For the text-containing cell, return its midpoint in [x, y] coordinate format. 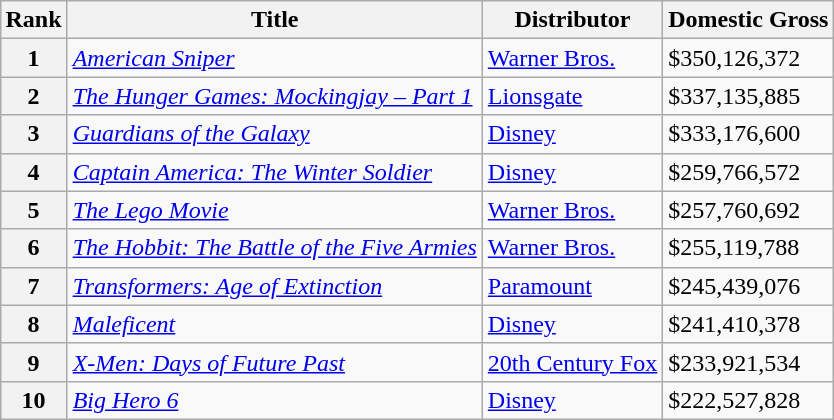
$241,410,378 [748, 324]
4 [34, 172]
5 [34, 210]
Big Hero 6 [274, 400]
Guardians of the Galaxy [274, 134]
2 [34, 96]
The Hobbit: The Battle of the Five Armies [274, 248]
American Sniper [274, 58]
$333,176,600 [748, 134]
Captain America: The Winter Soldier [274, 172]
20th Century Fox [572, 362]
Rank [34, 20]
Transformers: Age of Extinction [274, 286]
$259,766,572 [748, 172]
The Hunger Games: Mockingjay – Part 1 [274, 96]
$257,760,692 [748, 210]
9 [34, 362]
Title [274, 20]
$233,921,534 [748, 362]
The Lego Movie [274, 210]
7 [34, 286]
1 [34, 58]
$222,527,828 [748, 400]
$350,126,372 [748, 58]
X-Men: Days of Future Past [274, 362]
Domestic Gross [748, 20]
Paramount [572, 286]
$245,439,076 [748, 286]
3 [34, 134]
Lionsgate [572, 96]
6 [34, 248]
Distributor [572, 20]
8 [34, 324]
$255,119,788 [748, 248]
Maleficent [274, 324]
10 [34, 400]
$337,135,885 [748, 96]
